Pinpoint the cell where the given text exists, returning its (x, y) midpoint coordinate. 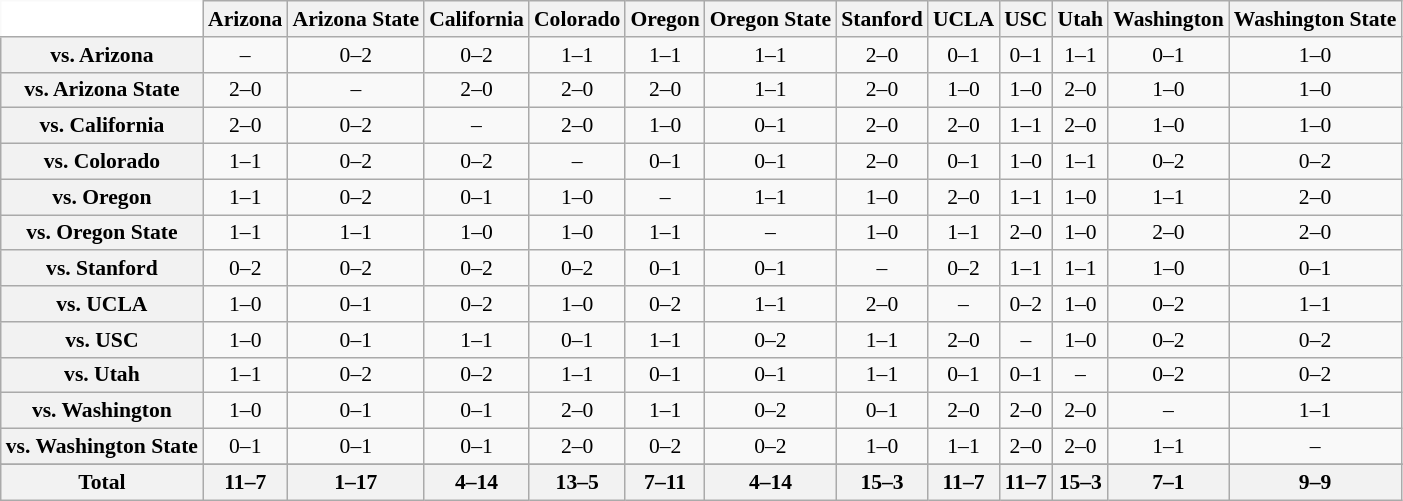
Oregon State (770, 19)
USC (1026, 19)
Oregon (664, 19)
vs. Oregon (102, 197)
vs. Oregon State (102, 233)
UCLA (964, 19)
Utah (1080, 19)
vs. Arizona State (102, 90)
vs. Washington State (102, 447)
Arizona State (356, 19)
Washington State (1316, 19)
California (476, 19)
Washington (1168, 19)
vs. Stanford (102, 269)
9–9 (1316, 482)
vs. California (102, 126)
Colorado (577, 19)
vs. Colorado (102, 162)
1–17 (356, 482)
vs. Utah (102, 375)
vs. Washington (102, 411)
Total (102, 482)
vs. USC (102, 340)
7–11 (664, 482)
Arizona (245, 19)
13–5 (577, 482)
7–1 (1168, 482)
vs. UCLA (102, 304)
Stanford (882, 19)
vs. Arizona (102, 55)
